Extract the [X, Y] coordinate from the center of the cell holding the provided text.  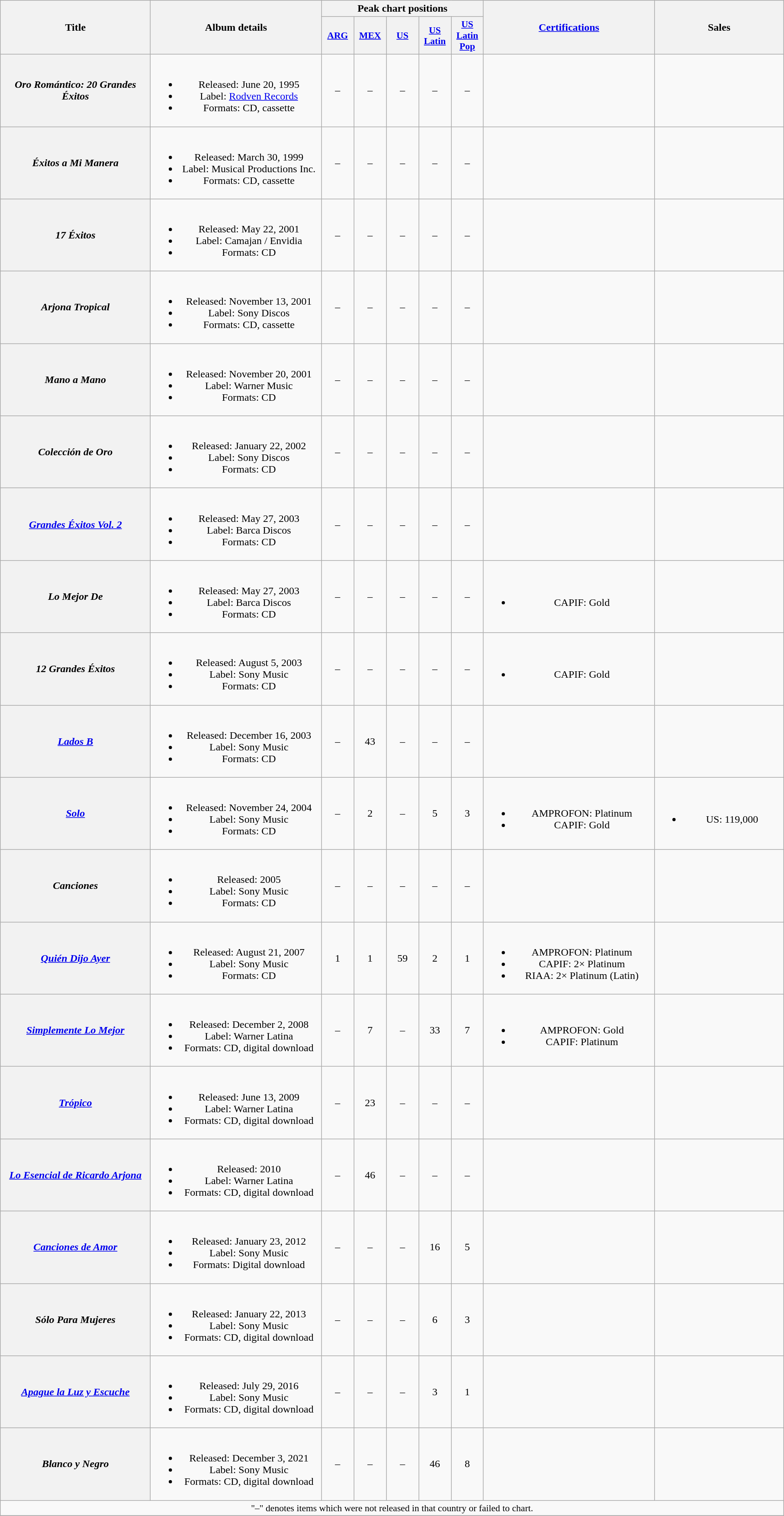
US [402, 35]
Released: December 16, 2003Label: Sony MusicFormats: CD [236, 741]
Released: 2010Label: Warner LatinaFormats: CD, digital download [236, 1175]
Lo Esencial de Ricardo Arjona [75, 1175]
Released: December 2, 2008Label: Warner LatinaFormats: CD, digital download [236, 1030]
Canciones de Amor [75, 1247]
43 [370, 741]
AMPROFON: PlatinumCAPIF: 2× PlatinumRIAA: 2× Platinum (Latin) [569, 958]
Album details [236, 28]
Released: November 20, 2001Label: Warner MusicFormats: CD [236, 380]
6 [435, 1320]
Mano a Mano [75, 380]
Canciones [75, 885]
US: 119,000 [719, 814]
Released: July 29, 2016Label: Sony MusicFormats: CD, digital download [236, 1392]
Released: March 30, 1999Label: Musical Productions Inc.Formats: CD, cassette [236, 163]
Grandes Éxitos Vol. 2 [75, 525]
59 [402, 958]
Released: June 20, 1995Label: Rodven RecordsFormats: CD, cassette [236, 90]
Solo [75, 814]
12 Grandes Éxitos [75, 669]
Blanco y Negro [75, 1465]
Released: December 3, 2021Label: Sony MusicFormats: CD, digital download [236, 1465]
AMPROFON: GoldCAPIF: Platinum [569, 1030]
Released: June 13, 2009Label: Warner LatinaFormats: CD, digital download [236, 1103]
ARG [337, 35]
Éxitos a Mi Manera [75, 163]
Released: January 23, 2012Label: Sony MusicFormats: Digital download [236, 1247]
Released: May 22, 2001Label: Camajan / EnvidiaFormats: CD [236, 235]
Simplemente Lo Mejor [75, 1030]
"–" denotes items which were not released in that country or failed to chart. [392, 1508]
8 [467, 1465]
Sales [719, 28]
MEX [370, 35]
Released: January 22, 2002Label: Sony DiscosFormats: CD [236, 452]
Released: 2005Label: Sony MusicFormats: CD [236, 885]
Released: November 24, 2004Label: Sony MusicFormats: CD [236, 814]
Lo Mejor De [75, 596]
Lados B [75, 741]
Title [75, 28]
Quién Dijo Ayer [75, 958]
Released: August 5, 2003Label: Sony MusicFormats: CD [236, 669]
Trópico [75, 1103]
Apague la Luz y Escuche [75, 1392]
16 [435, 1247]
Released: August 21, 2007Label: Sony MusicFormats: CD [236, 958]
Released: November 13, 2001Label: Sony DiscosFormats: CD, cassette [236, 307]
33 [435, 1030]
Certifications [569, 28]
Peak chart positions [402, 9]
Arjona Tropical [75, 307]
US Latin [435, 35]
AMPROFON: PlatinumCAPIF: Gold [569, 814]
Oro Romántico: 20 Grandes Éxitos [75, 90]
Colección de Oro [75, 452]
23 [370, 1103]
Released: January 22, 2013Label: Sony MusicFormats: CD, digital download [236, 1320]
US Latin Pop [467, 35]
Sólo Para Mujeres [75, 1320]
17 Éxitos [75, 235]
